Return [X, Y] of the center of cell containing provided text 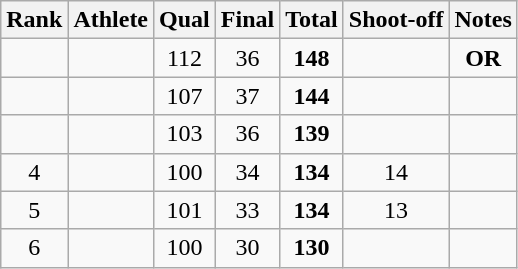
Final [247, 20]
30 [247, 248]
13 [396, 210]
6 [34, 248]
5 [34, 210]
Total [312, 20]
Rank [34, 20]
101 [185, 210]
4 [34, 172]
112 [185, 58]
14 [396, 172]
33 [247, 210]
37 [247, 96]
139 [312, 134]
Athlete [111, 20]
Qual [185, 20]
144 [312, 96]
107 [185, 96]
OR [483, 58]
130 [312, 248]
Shoot-off [396, 20]
148 [312, 58]
34 [247, 172]
Notes [483, 20]
103 [185, 134]
